Output the (x, y) coordinate of the center of the cell containing the given text.  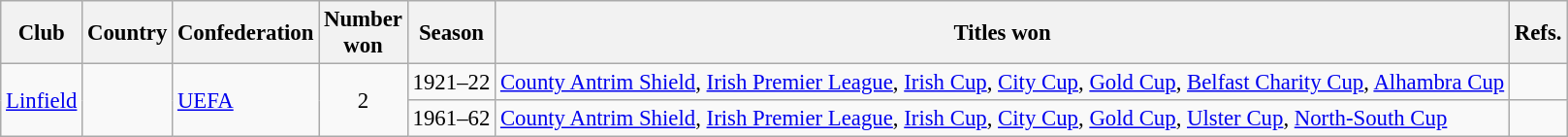
County Antrim Shield, Irish Premier League, Irish Cup, City Cup, Gold Cup, Ulster Cup, North-South Cup (1003, 119)
2 (364, 101)
Country (128, 33)
Titles won (1003, 33)
UEFA (246, 101)
County Antrim Shield, Irish Premier League, Irish Cup, City Cup, Gold Cup, Belfast Charity Cup, Alhambra Cup (1003, 83)
Club (42, 33)
Numberwon (364, 33)
1961–62 (451, 119)
1921–22 (451, 83)
Season (451, 33)
Linfield (42, 101)
Confederation (246, 33)
Refs. (1538, 33)
